Return the [X, Y] coordinate for the center point of the cell that contains the specified text.  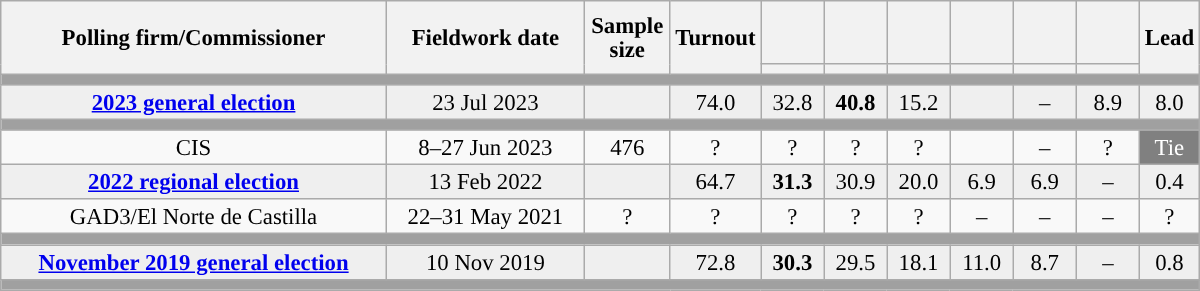
GAD3/El Norte de Castilla [194, 218]
30.9 [856, 182]
23 Jul 2023 [485, 102]
2022 regional election [194, 182]
November 2019 general election [194, 262]
8–27 Jun 2023 [485, 148]
10 Nov 2019 [485, 262]
20.0 [918, 182]
40.8 [856, 102]
13 Feb 2022 [485, 182]
32.8 [792, 102]
8.0 [1169, 102]
74.0 [716, 102]
64.7 [716, 182]
31.3 [792, 182]
18.1 [918, 262]
Fieldwork date [485, 38]
15.2 [918, 102]
22–31 May 2021 [485, 218]
0.8 [1169, 262]
29.5 [856, 262]
Lead [1169, 38]
Polling firm/Commissioner [194, 38]
Sample size [627, 38]
30.3 [792, 262]
2023 general election [194, 102]
72.8 [716, 262]
0.4 [1169, 182]
476 [627, 148]
11.0 [982, 262]
Turnout [716, 38]
8.9 [1108, 102]
Tie [1169, 148]
CIS [194, 148]
8.7 [1044, 262]
